Determine the (X, Y) coordinate at the center of the cell enclosing the given text.  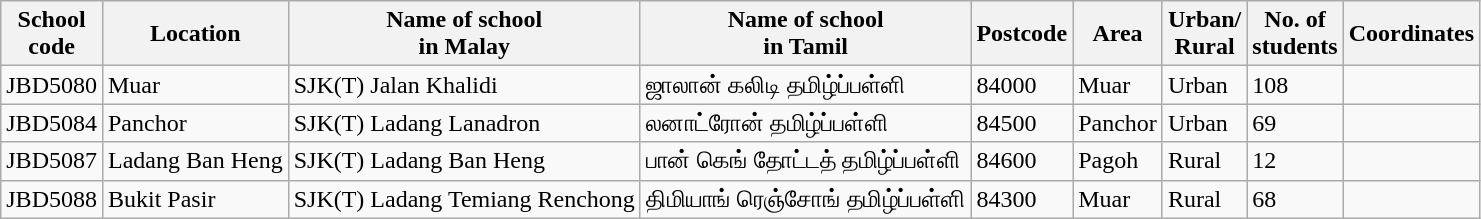
84500 (1022, 123)
Name of schoolin Malay (464, 34)
JBD5088 (52, 199)
84600 (1022, 161)
Urban/Rural (1204, 34)
JBD5084 (52, 123)
பான் கெங் தோட்டத் தமிழ்ப்பள்ளி (806, 161)
Location (195, 34)
Coordinates (1411, 34)
ஜாலான் கலிடி தமிழ்ப்பள்ளி (806, 85)
Bukit Pasir (195, 199)
திமியாங் ரெஞ்சோங் தமிழ்ப்பள்ளி (806, 199)
SJK(T) Ladang Lanadron (464, 123)
108 (1295, 85)
SJK(T) Ladang Ban Heng (464, 161)
SJK(T) Jalan Khalidi (464, 85)
68 (1295, 199)
Postcode (1022, 34)
JBD5080 (52, 85)
No. ofstudents (1295, 34)
JBD5087 (52, 161)
Name of schoolin Tamil (806, 34)
84300 (1022, 199)
லனாட்ரோன் தமிழ்ப்பள்ளி (806, 123)
84000 (1022, 85)
69 (1295, 123)
Area (1118, 34)
Pagoh (1118, 161)
12 (1295, 161)
Ladang Ban Heng (195, 161)
SJK(T) Ladang Temiang Renchong (464, 199)
Schoolcode (52, 34)
